Search for the cell housing the specified text and yield its [X, Y] center coordinate. 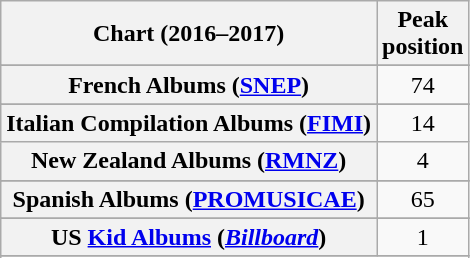
1 [423, 237]
Peak position [423, 34]
US Kid Albums (Billboard) [189, 237]
14 [423, 123]
Chart (2016–2017) [189, 34]
4 [423, 161]
Italian Compilation Albums (FIMI) [189, 123]
Spanish Albums (PROMUSICAE) [189, 199]
65 [423, 199]
New Zealand Albums (RMNZ) [189, 161]
French Albums (SNEP) [189, 85]
74 [423, 85]
